Identify which cell holds the provided text, then report its [x, y] central coordinate. 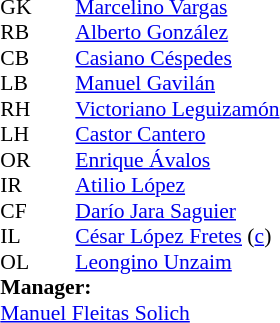
Atilio López [177, 185]
Leongino Unzaim [177, 262]
RH [19, 109]
CB [19, 58]
Manuel Gavilán [177, 83]
RB [19, 33]
Enrique Ávalos [177, 160]
LB [19, 83]
Manager: [140, 287]
IL [19, 237]
Victoriano Leguizamón [177, 109]
IR [19, 185]
CF [19, 211]
Darío Jara Saguier [177, 211]
Castor Cantero [177, 135]
Alberto González [177, 33]
Casiano Céspedes [177, 58]
OR [19, 160]
LH [19, 135]
OL [19, 262]
César López Fretes (c) [177, 237]
